Detect which cell encompasses the target text, then output its (x, y) center coordinate. 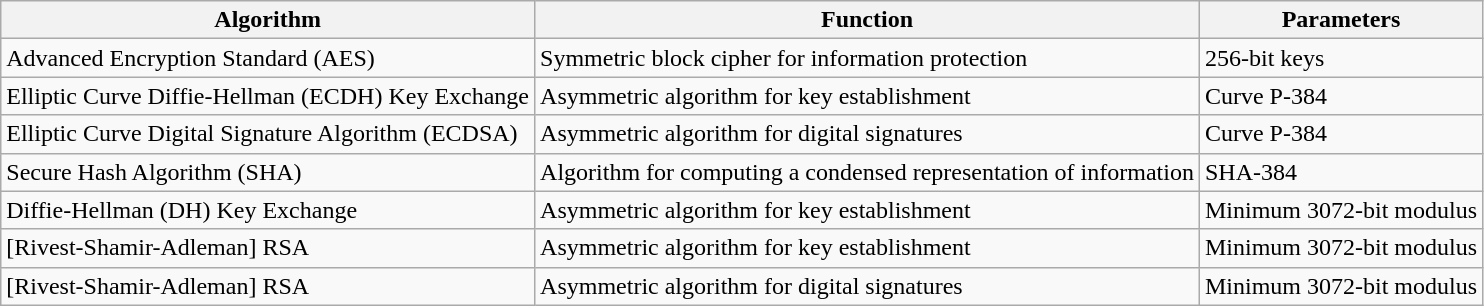
Algorithm (268, 20)
Diffie-Hellman (DH) Key Exchange (268, 210)
Algorithm for computing a condensed representation of information (868, 172)
256-bit keys (1340, 58)
Parameters (1340, 20)
SHA-384 (1340, 172)
Symmetric block cipher for information protection (868, 58)
Elliptic Curve Digital Signature Algorithm (ECDSA) (268, 134)
Advanced Encryption Standard (AES) (268, 58)
Function (868, 20)
Secure Hash Algorithm (SHA) (268, 172)
Elliptic Curve Diffie-Hellman (ECDH) Key Exchange (268, 96)
